Return [x, y] of the center of cell containing provided text 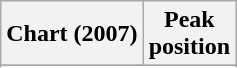
Chart (2007) [72, 34]
Peakposition [189, 34]
